Scan for the cell matching the given text and deliver its (X, Y) coordinate at center. 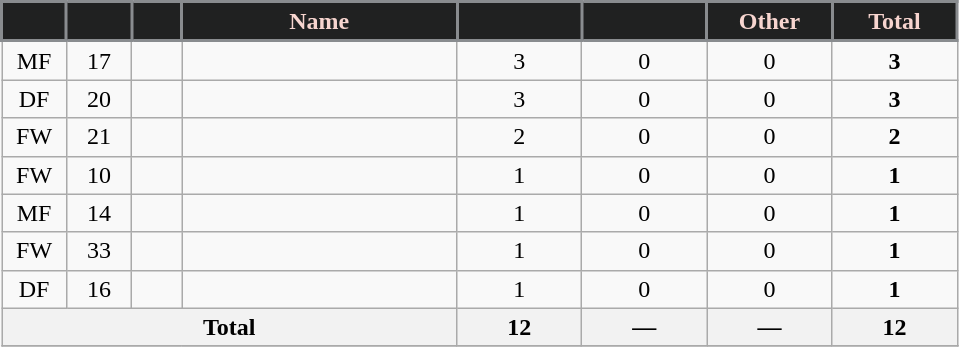
16 (100, 289)
21 (100, 137)
33 (100, 251)
17 (100, 60)
Name (320, 22)
20 (100, 99)
14 (100, 213)
Other (770, 22)
10 (100, 175)
